From the cell containing the given text, extract its center point as [x, y] coordinate. 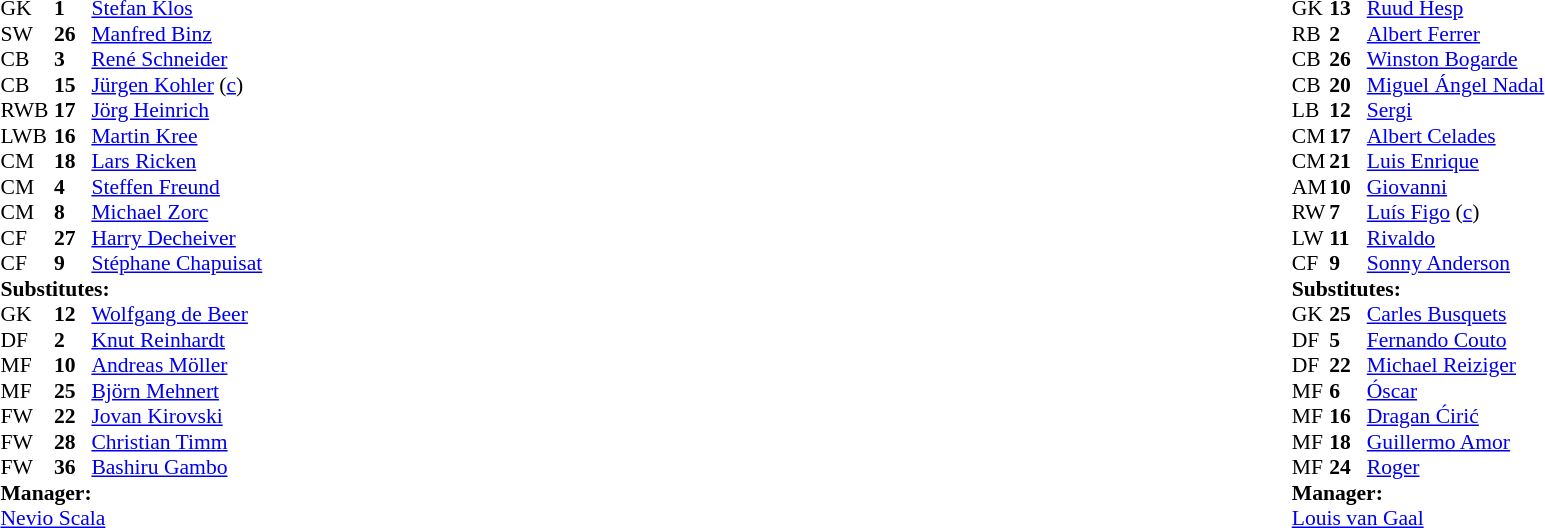
Guillermo Amor [1456, 442]
20 [1348, 85]
Christian Timm [179, 442]
LW [1311, 238]
Sergi [1456, 111]
Óscar [1456, 391]
SW [26, 34]
Dragan Ćirić [1456, 417]
Jovan Kirovski [179, 417]
6 [1348, 391]
RW [1311, 213]
Knut Reinhardt [179, 340]
Stéphane Chapuisat [179, 263]
Harry Decheiver [179, 238]
Björn Mehnert [179, 391]
Roger [1456, 467]
Winston Bogarde [1456, 59]
8 [73, 213]
Manfred Binz [179, 34]
15 [73, 85]
Giovanni [1456, 187]
24 [1348, 467]
Albert Celades [1456, 136]
Lars Ricken [179, 161]
RWB [26, 111]
28 [73, 442]
3 [73, 59]
Carles Busquets [1456, 315]
LB [1311, 111]
AM [1311, 187]
Martin Kree [179, 136]
RB [1311, 34]
Albert Ferrer [1456, 34]
Wolfgang de Beer [179, 315]
4 [73, 187]
27 [73, 238]
21 [1348, 161]
René Schneider [179, 59]
Michael Reiziger [1456, 365]
Steffen Freund [179, 187]
11 [1348, 238]
Luis Enrique [1456, 161]
Luís Figo (c) [1456, 213]
Bashiru Gambo [179, 467]
Sonny Anderson [1456, 263]
Jörg Heinrich [179, 111]
Rivaldo [1456, 238]
Jürgen Kohler (c) [179, 85]
36 [73, 467]
Michael Zorc [179, 213]
Fernando Couto [1456, 340]
5 [1348, 340]
LWB [26, 136]
7 [1348, 213]
Miguel Ángel Nadal [1456, 85]
Andreas Möller [179, 365]
